Pinpoint the cell where the given text exists, returning its (X, Y) midpoint coordinate. 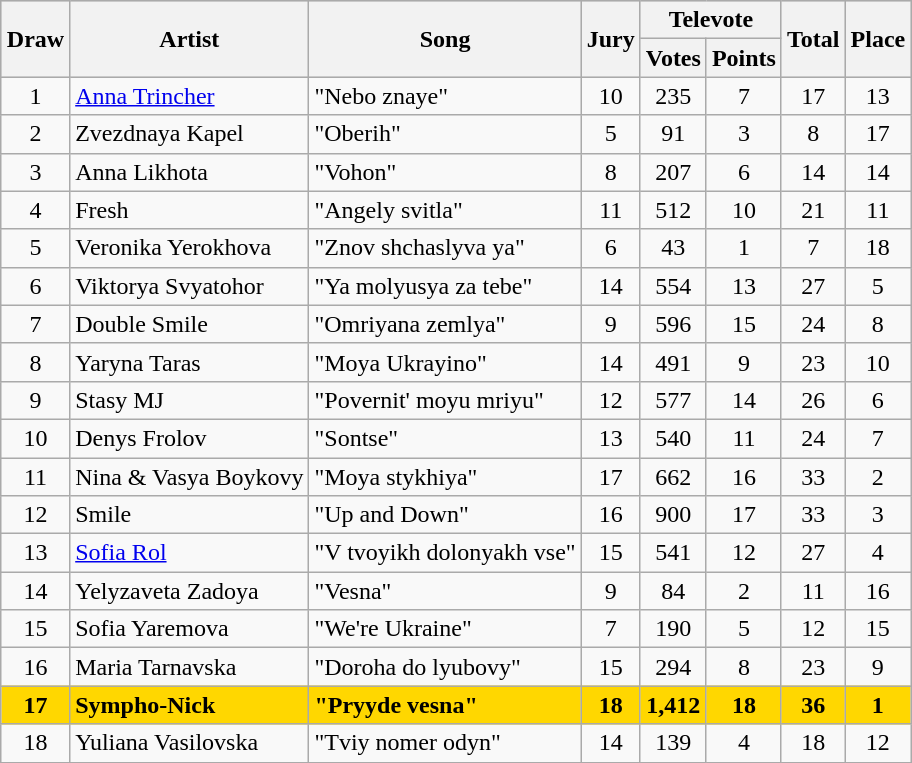
190 (673, 629)
554 (673, 286)
Votes (673, 58)
Maria Tarnavska (190, 667)
Veronika Yerokhova (190, 248)
"Pryyde vesna" (445, 705)
43 (673, 248)
Anna Likhota (190, 172)
"Vohon" (445, 172)
Yuliana Vasilovska (190, 743)
Fresh (190, 210)
Nina & Vasya Boykovy (190, 477)
"Znov shchaslyva ya" (445, 248)
Draw (35, 39)
662 (673, 477)
Yelyzaveta Zadoya (190, 591)
Artist (190, 39)
"Moya stykhiya" (445, 477)
21 (813, 210)
Viktorya Svyatohor (190, 286)
"Vesna" (445, 591)
Zvezdnaya Kapel (190, 134)
"Povernit' moyu mriyu" (445, 400)
491 (673, 362)
91 (673, 134)
"Doroha do lyubovy" (445, 667)
84 (673, 591)
Denys Frolov (190, 438)
577 (673, 400)
"Moya Ukrayino" (445, 362)
294 (673, 667)
Song (445, 39)
Sofia Yaremova (190, 629)
Total (813, 39)
"Up and Down" (445, 515)
900 (673, 515)
1,412 (673, 705)
"Nebo znaye" (445, 96)
139 (673, 743)
Sofia Rol (190, 553)
541 (673, 553)
"Oberih" (445, 134)
26 (813, 400)
"Angely svitla" (445, 210)
235 (673, 96)
Anna Trincher (190, 96)
512 (673, 210)
Jury (610, 39)
Sympho-Nick (190, 705)
Points (744, 58)
"Sontse" (445, 438)
36 (813, 705)
"Ya molyusya za tebe" (445, 286)
Stasy MJ (190, 400)
596 (673, 324)
Smile (190, 515)
"We're Ukraine" (445, 629)
Yaryna Taras (190, 362)
Televote (710, 20)
"V tvoyikh dolonyakh vse" (445, 553)
Place (878, 39)
207 (673, 172)
Double Smile (190, 324)
"Tviy nomer odyn" (445, 743)
"Omriyana zemlya" (445, 324)
540 (673, 438)
